From the cell containing the given text, extract its center point as [x, y] coordinate. 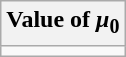
Value of μ0 [63, 23]
